Locate the cell with the specified text and output its (X, Y) center coordinate. 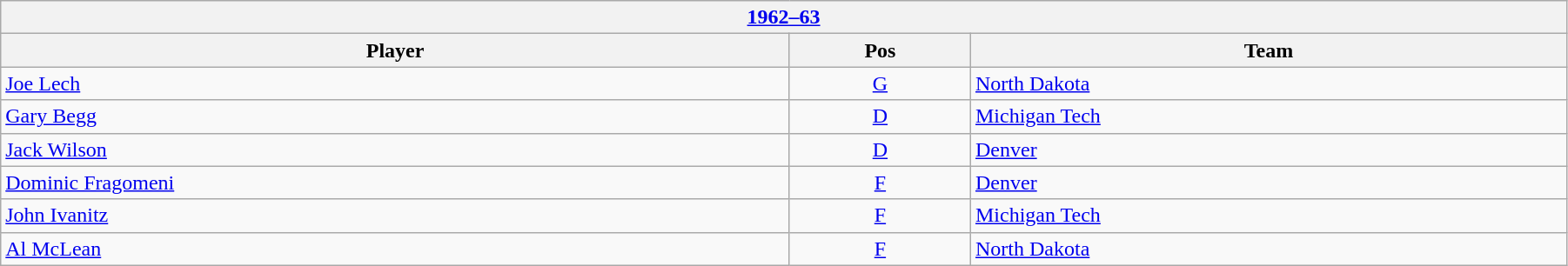
G (880, 83)
Al McLean (395, 249)
Joe Lech (395, 83)
Dominic Fragomeni (395, 183)
Pos (880, 50)
Jack Wilson (395, 150)
John Ivanitz (395, 216)
Team (1269, 50)
Player (395, 50)
Gary Begg (395, 116)
1962–63 (784, 17)
